Extract the (X, Y) coordinate from the center of the cell holding the provided text.  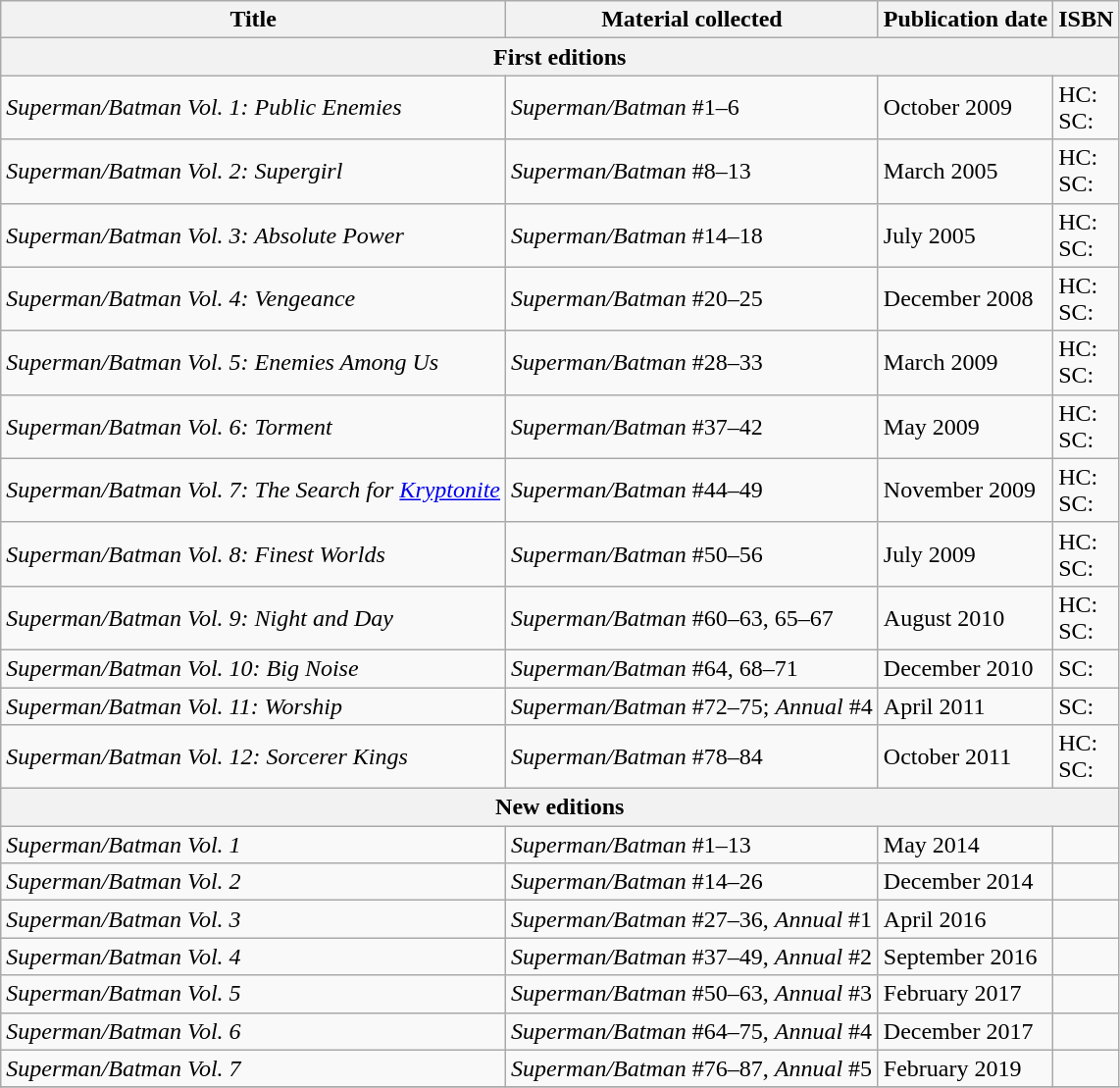
May 2009 (965, 426)
Material collected (692, 20)
Superman/Batman #60–63, 65–67 (692, 618)
Superman/Batman Vol. 3: Absolute Power (253, 235)
Superman/Batman #72–75; Annual #4 (692, 705)
First editions (560, 57)
February 2017 (965, 994)
Superman/Batman Vol. 2 (253, 882)
Superman/Batman #64–75, Annual #4 (692, 1031)
Superman/Batman #37–42 (692, 426)
Superman/Batman Vol. 5 (253, 994)
Superman/Batman Vol. 3 (253, 919)
March 2005 (965, 171)
December 2008 (965, 298)
October 2009 (965, 108)
Superman/Batman #50–56 (692, 553)
Superman/Batman #8–13 (692, 171)
December 2017 (965, 1031)
Superman/Batman #28–33 (692, 363)
Superman/Batman Vol. 1: Public Enemies (253, 108)
Superman/Batman Vol. 7 (253, 1068)
Superman/Batman #14–26 (692, 882)
Superman/Batman Vol. 5: Enemies Among Us (253, 363)
Superman/Batman #78–84 (692, 757)
Superman/Batman #44–49 (692, 491)
Title (253, 20)
October 2011 (965, 757)
December 2014 (965, 882)
December 2010 (965, 668)
Superman/Batman Vol. 12: Sorcerer Kings (253, 757)
March 2009 (965, 363)
Superman/Batman Vol. 8: Finest Worlds (253, 553)
Superman/Batman #1–6 (692, 108)
Superman/Batman #50–63, Annual #3 (692, 994)
February 2019 (965, 1068)
Superman/Batman Vol. 10: Big Noise (253, 668)
Superman/Batman Vol. 6 (253, 1031)
Superman/Batman Vol. 4: Vengeance (253, 298)
Superman/Batman Vol. 6: Torment (253, 426)
Superman/Batman Vol. 11: Worship (253, 705)
Superman/Batman #37–49, Annual #2 (692, 957)
November 2009 (965, 491)
May 2014 (965, 845)
July 2009 (965, 553)
Superman/Batman Vol. 1 (253, 845)
Superman/Batman #27–36, Annual #1 (692, 919)
Superman/Batman #14–18 (692, 235)
April 2011 (965, 705)
Superman/Batman #20–25 (692, 298)
Superman/Batman #76–87, Annual #5 (692, 1068)
ISBN (1087, 20)
Superman/Batman Vol. 2: Supergirl (253, 171)
Superman/Batman #1–13 (692, 845)
Publication date (965, 20)
Superman/Batman Vol. 9: Night and Day (253, 618)
April 2016 (965, 919)
Superman/Batman #64, 68–71 (692, 668)
August 2010 (965, 618)
Superman/Batman Vol. 4 (253, 957)
New editions (560, 807)
Superman/Batman Vol. 7: The Search for Kryptonite (253, 491)
September 2016 (965, 957)
July 2005 (965, 235)
